Scan for the cell matching the given text and deliver its [x, y] coordinate at center. 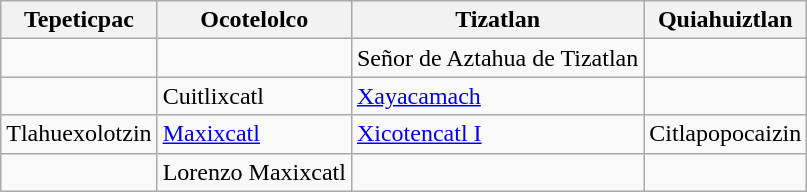
Quiahuiztlan [726, 20]
Citlapopocaizin [726, 134]
Cuitlixcatl [254, 96]
Xicotencatl I [497, 134]
Tlahuexolotzin [79, 134]
Lorenzo Maxixcatl [254, 172]
Maxixcatl [254, 134]
Xayacamach [497, 96]
Señor de Aztahua de Tizatlan [497, 58]
Tizatlan [497, 20]
Ocotelolco [254, 20]
Tepeticpac [79, 20]
